Locate the cell with the specified text and output its [X, Y] center coordinate. 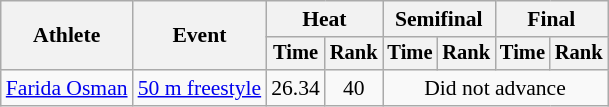
Athlete [67, 36]
Did not advance [494, 88]
Farida Osman [67, 88]
Event [200, 36]
Final [551, 19]
Semifinal [438, 19]
50 m freestyle [200, 88]
Heat [324, 19]
26.34 [296, 88]
40 [354, 88]
